Search for the cell housing the specified text and yield its [x, y] center coordinate. 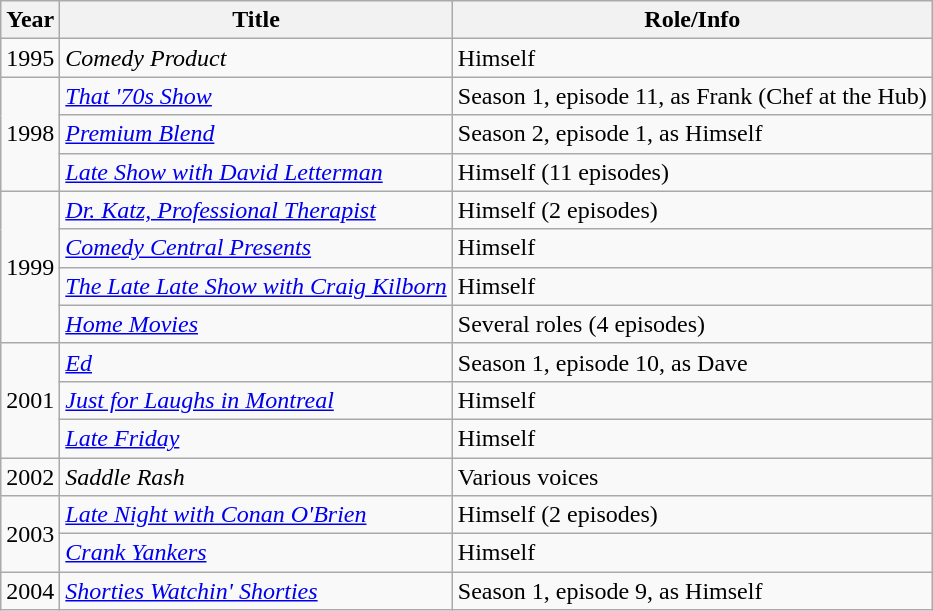
Role/Info [692, 20]
Late Show with David Letterman [256, 172]
Dr. Katz, Professional Therapist [256, 210]
Himself (11 episodes) [692, 172]
Shorties Watchin' Shorties [256, 591]
Various voices [692, 477]
2004 [30, 591]
Premium Blend [256, 134]
Just for Laughs in Montreal [256, 400]
Title [256, 20]
Comedy Central Presents [256, 248]
Ed [256, 362]
Season 2, episode 1, as Himself [692, 134]
Season 1, episode 10, as Dave [692, 362]
1995 [30, 58]
Year [30, 20]
2002 [30, 477]
Comedy Product [256, 58]
1998 [30, 134]
Season 1, episode 9, as Himself [692, 591]
Season 1, episode 11, as Frank (Chef at the Hub) [692, 96]
Saddle Rash [256, 477]
2003 [30, 534]
Several roles (4 episodes) [692, 324]
Crank Yankers [256, 553]
Home Movies [256, 324]
Late Friday [256, 438]
1999 [30, 267]
Late Night with Conan O'Brien [256, 515]
2001 [30, 400]
That '70s Show [256, 96]
The Late Late Show with Craig Kilborn [256, 286]
